Return the [X, Y] coordinate for the center point of the cell that contains the specified text.  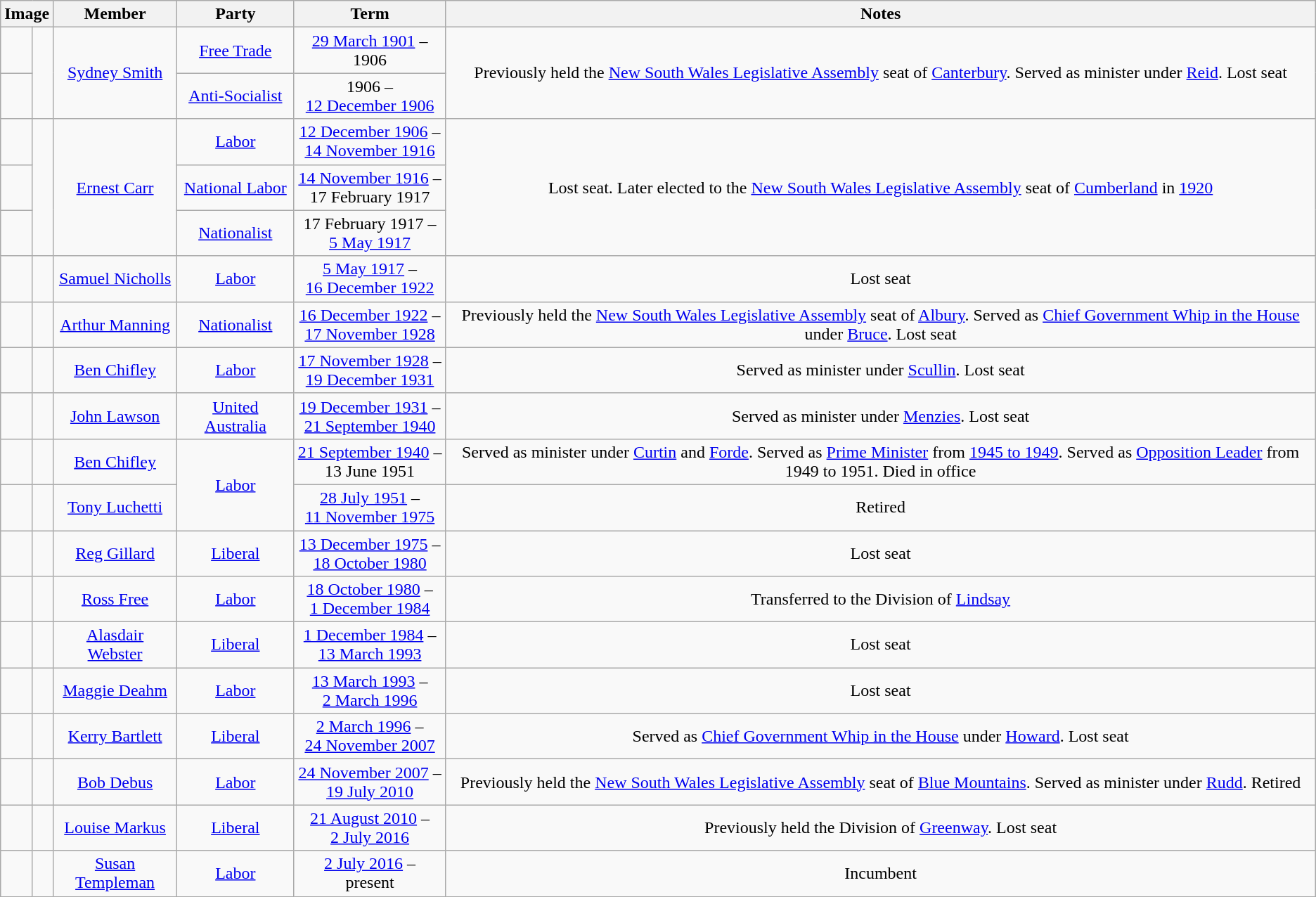
Bob Debus [115, 782]
Lost seat. Later elected to the New South Wales Legislative Assembly seat of Cumberland in 1920 [880, 187]
Notes [880, 14]
Susan Templeman [115, 873]
Kerry Bartlett [115, 737]
Previously held the New South Wales Legislative Assembly seat of Canterbury. Served as minister under Reid. Lost seat [880, 73]
Member [115, 14]
Samuel Nicholls [115, 278]
Anti-Socialist [235, 96]
13 December 1975 –18 October 1980 [370, 553]
Retired [880, 508]
Louise Markus [115, 828]
28 July 1951 –11 November 1975 [370, 508]
Previously held the Division of Greenway. Lost seat [880, 828]
12 December 1906 –14 November 1916 [370, 142]
Term [370, 14]
21 August 2010 –2 July 2016 [370, 828]
Free Trade [235, 51]
Alasdair Webster [115, 645]
National Labor [235, 187]
Transferred to the Division of Lindsay [880, 599]
Tony Luchetti [115, 508]
Served as minister under Scullin. Lost seat [880, 370]
19 December 1931 –21 September 1940 [370, 416]
16 December 1922 –17 November 1928 [370, 325]
5 May 1917 –16 December 1922 [370, 278]
2 July 2016 –present [370, 873]
Incumbent [880, 873]
Sydney Smith [115, 73]
Served as minister under Curtin and Forde. Served as Prime Minister from 1945 to 1949. Served as Opposition Leader from 1949 to 1951. Died in office [880, 461]
2 March 1996 –24 November 2007 [370, 737]
18 October 1980 –1 December 1984 [370, 599]
Previously held the New South Wales Legislative Assembly seat of Albury. Served as Chief Government Whip in the House under Bruce. Lost seat [880, 325]
24 November 2007 –19 July 2010 [370, 782]
29 March 1901 –1906 [370, 51]
Served as Chief Government Whip in the House under Howard. Lost seat [880, 737]
Previously held the New South Wales Legislative Assembly seat of Blue Mountains. Served as minister under Rudd. Retired [880, 782]
Arthur Manning [115, 325]
21 September 1940 –13 June 1951 [370, 461]
13 March 1993 –2 March 1996 [370, 690]
1 December 1984 –13 March 1993 [370, 645]
Party [235, 14]
United Australia [235, 416]
1906 –12 December 1906 [370, 96]
17 November 1928 –19 December 1931 [370, 370]
John Lawson [115, 416]
Reg Gillard [115, 553]
Served as minister under Menzies. Lost seat [880, 416]
14 November 1916 –17 February 1917 [370, 187]
Ross Free [115, 599]
Image [27, 14]
Ernest Carr [115, 187]
Maggie Deahm [115, 690]
17 February 1917 –5 May 1917 [370, 233]
